Return (X, Y) of the center of cell containing provided text 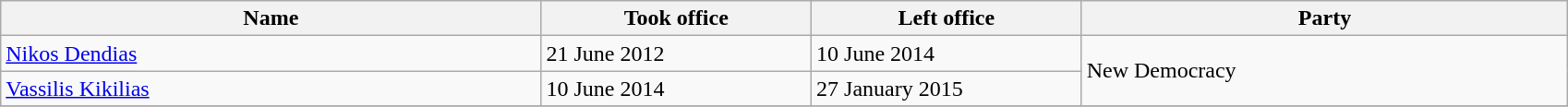
Name (271, 18)
Took office (676, 18)
21 June 2012 (676, 53)
Vassilis Kikilias (271, 89)
Party (1324, 18)
27 January 2015 (947, 89)
Nikos Dendias (271, 53)
Left office (947, 18)
New Democracy (1324, 71)
